Provide the (X, Y) coordinate of the cell's center where the given text is located.  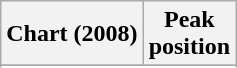
Chart (2008) (72, 34)
Peakposition (189, 34)
